For the text-containing cell, return its midpoint in [X, Y] coordinate format. 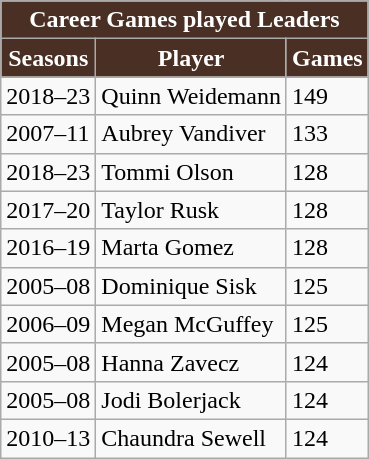
Seasons [48, 58]
2007–11 [48, 134]
Tommi Olson [192, 172]
Hanna Zavecz [192, 362]
133 [327, 134]
Marta Gomez [192, 248]
Games [327, 58]
149 [327, 96]
2016–19 [48, 248]
Jodi Bolerjack [192, 400]
Quinn Weidemann [192, 96]
Player [192, 58]
Aubrey Vandiver [192, 134]
Career Games played Leaders [184, 20]
Dominique Sisk [192, 286]
2017–20 [48, 210]
Taylor Rusk [192, 210]
Chaundra Sewell [192, 438]
2006–09 [48, 324]
Megan McGuffey [192, 324]
2010–13 [48, 438]
